Identify which cell holds the provided text, then report its (X, Y) central coordinate. 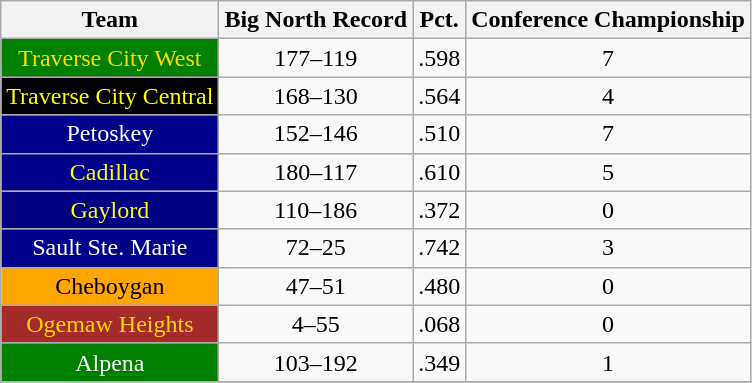
47–51 (316, 286)
1 (608, 362)
Team (110, 20)
Petoskey (110, 134)
.610 (440, 172)
.510 (440, 134)
Traverse City Central (110, 96)
Alpena (110, 362)
Ogemaw Heights (110, 324)
3 (608, 248)
Sault Ste. Marie (110, 248)
177–119 (316, 58)
Big North Record (316, 20)
Cadillac (110, 172)
Pct. (440, 20)
.598 (440, 58)
Traverse City West (110, 58)
180–117 (316, 172)
.564 (440, 96)
Conference Championship (608, 20)
.372 (440, 210)
.742 (440, 248)
110–186 (316, 210)
Cheboygan (110, 286)
4–55 (316, 324)
.349 (440, 362)
.068 (440, 324)
.480 (440, 286)
168–130 (316, 96)
Gaylord (110, 210)
5 (608, 172)
72–25 (316, 248)
152–146 (316, 134)
4 (608, 96)
103–192 (316, 362)
